Return the (x, y) coordinate for the center point of the cell that contains the specified text.  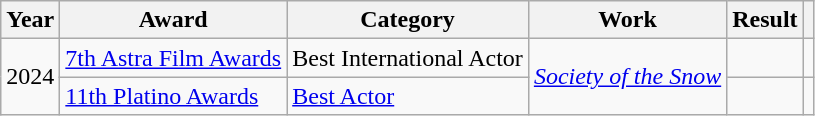
11th Platino Awards (174, 96)
Award (174, 20)
Society of the Snow (627, 77)
Result (765, 20)
Year (30, 20)
7th Astra Film Awards (174, 58)
Best International Actor (408, 58)
2024 (30, 77)
Work (627, 20)
Best Actor (408, 96)
Category (408, 20)
